For the text-containing cell, return its midpoint in [x, y] coordinate format. 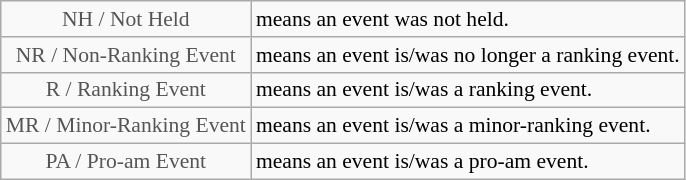
NH / Not Held [126, 19]
PA / Pro-am Event [126, 162]
means an event is/was a minor-ranking event. [468, 126]
NR / Non-Ranking Event [126, 55]
R / Ranking Event [126, 90]
means an event is/was a ranking event. [468, 90]
means an event is/was no longer a ranking event. [468, 55]
means an event is/was a pro-am event. [468, 162]
means an event was not held. [468, 19]
MR / Minor-Ranking Event [126, 126]
